Detect which cell encompasses the target text, then output its [X, Y] center coordinate. 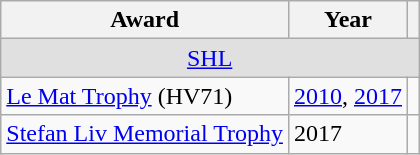
Stefan Liv Memorial Trophy [145, 134]
Year [348, 20]
2017 [348, 134]
SHL [210, 58]
Le Mat Trophy (HV71) [145, 96]
Award [145, 20]
2010, 2017 [348, 96]
